Scan for the cell matching the given text and deliver its [X, Y] coordinate at center. 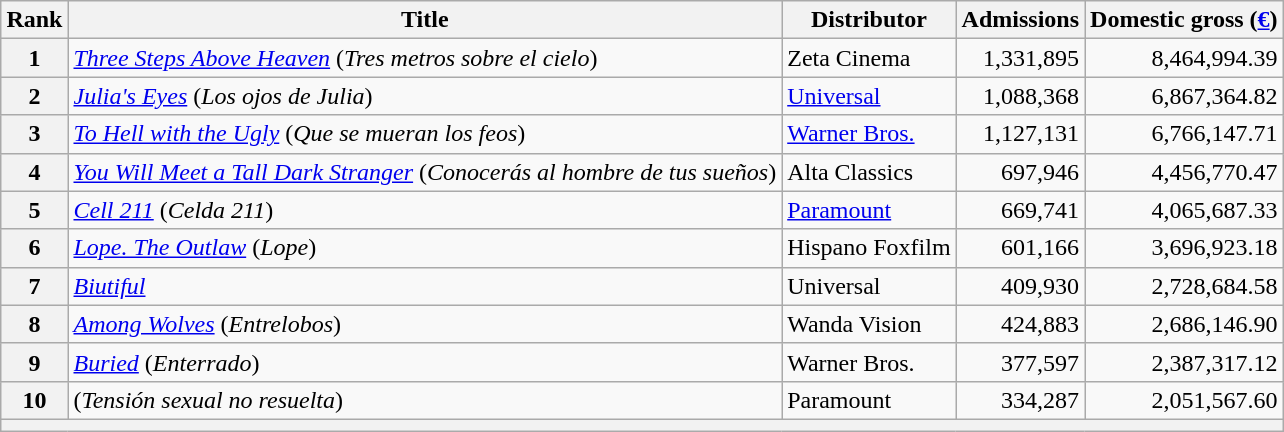
Hispano Foxfilm [869, 248]
2,051,567.60 [1184, 400]
Julia's Eyes (Los ojos de Julia) [425, 96]
Domestic gross (€) [1184, 20]
Distributor [869, 20]
1,127,131 [1020, 134]
6 [34, 248]
669,741 [1020, 210]
6,867,364.82 [1184, 96]
2,686,146.90 [1184, 324]
Cell 211 (Celda 211) [425, 210]
601,166 [1020, 248]
409,930 [1020, 286]
Rank [34, 20]
You Will Meet a Tall Dark Stranger (Conocerás al hombre de tus sueños) [425, 172]
Title [425, 20]
10 [34, 400]
2,387,317.12 [1184, 362]
Lope. The Outlaw (Lope) [425, 248]
8 [34, 324]
4 [34, 172]
Admissions [1020, 20]
8,464,994.39 [1184, 58]
2 [34, 96]
377,597 [1020, 362]
4,456,770.47 [1184, 172]
2,728,684.58 [1184, 286]
3,696,923.18 [1184, 248]
5 [34, 210]
To Hell with the Ugly (Que se mueran los feos) [425, 134]
Among Wolves (Entrelobos) [425, 324]
4,065,687.33 [1184, 210]
Three Steps Above Heaven (Tres metros sobre el cielo) [425, 58]
7 [34, 286]
Alta Classics [869, 172]
9 [34, 362]
Zeta Cinema [869, 58]
Biutiful [425, 286]
Buried (Enterrado) [425, 362]
1 [34, 58]
334,287 [1020, 400]
6,766,147.71 [1184, 134]
3 [34, 134]
1,088,368 [1020, 96]
424,883 [1020, 324]
1,331,895 [1020, 58]
(Tensión sexual no resuelta) [425, 400]
Wanda Vision [869, 324]
697,946 [1020, 172]
